Locate the cell with the specified text and output its [x, y] center coordinate. 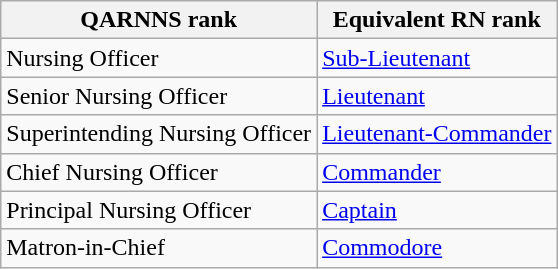
Equivalent RN rank [437, 20]
QARNNS rank [159, 20]
Commander [437, 172]
Commodore [437, 248]
Lieutenant [437, 96]
Matron-in-Chief [159, 248]
Captain [437, 210]
Superintending Nursing Officer [159, 134]
Senior Nursing Officer [159, 96]
Chief Nursing Officer [159, 172]
Lieutenant-Commander [437, 134]
Nursing Officer [159, 58]
Sub-Lieutenant [437, 58]
Principal Nursing Officer [159, 210]
